Output the [x, y] coordinate of the center of the cell containing the given text.  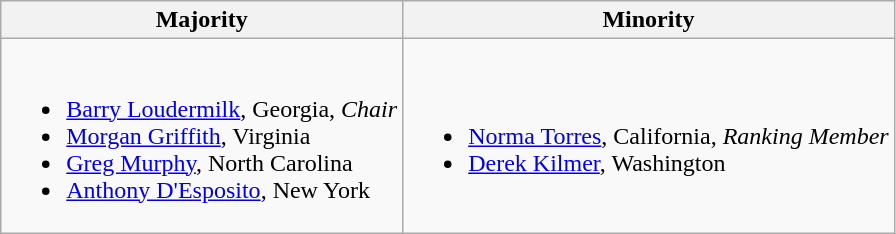
Norma Torres, California, Ranking MemberDerek Kilmer, Washington [649, 136]
Minority [649, 20]
Majority [202, 20]
Barry Loudermilk, Georgia, ChairMorgan Griffith, VirginiaGreg Murphy, North CarolinaAnthony D'Esposito, New York [202, 136]
